Detect which cell encompasses the target text, then output its [X, Y] center coordinate. 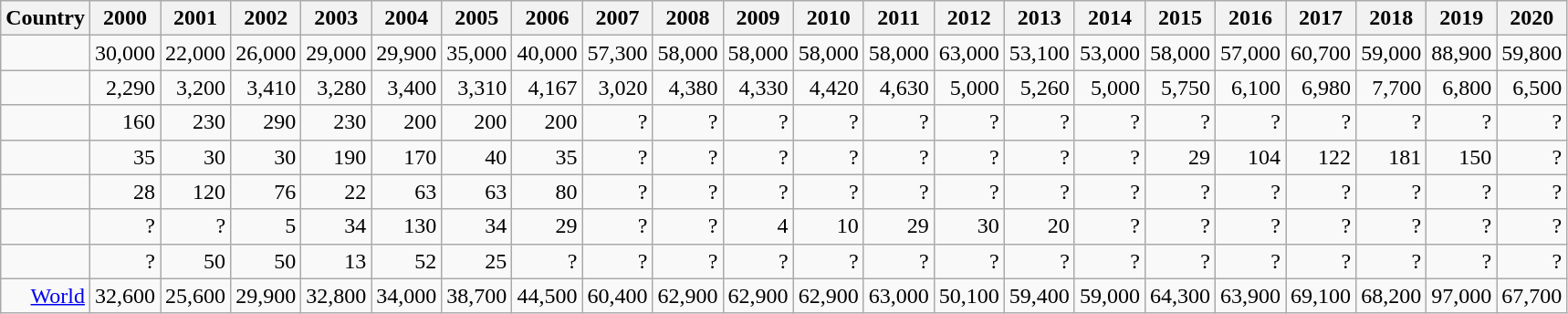
4 [758, 226]
44,500 [548, 296]
104 [1250, 157]
2017 [1322, 18]
97,000 [1462, 296]
25,600 [195, 296]
6,800 [1462, 88]
35,000 [476, 53]
69,100 [1322, 296]
3,200 [195, 88]
181 [1391, 157]
64,300 [1179, 296]
130 [407, 226]
30,000 [124, 53]
4,420 [829, 88]
29,000 [336, 53]
3,410 [267, 88]
4,630 [898, 88]
26,000 [267, 53]
57,000 [1250, 53]
160 [124, 122]
2002 [267, 18]
4,167 [548, 88]
60,700 [1322, 53]
22,000 [195, 53]
2013 [1039, 18]
53,100 [1039, 53]
40 [476, 157]
3,310 [476, 88]
6,500 [1531, 88]
190 [336, 157]
2,290 [124, 88]
63,900 [1250, 296]
2006 [548, 18]
2003 [336, 18]
5,260 [1039, 88]
3,400 [407, 88]
22 [336, 192]
50,100 [969, 296]
4,330 [758, 88]
World [46, 296]
59,400 [1039, 296]
38,700 [476, 296]
2018 [1391, 18]
2001 [195, 18]
68,200 [1391, 296]
7,700 [1391, 88]
20 [1039, 226]
57,300 [617, 53]
170 [407, 157]
5,750 [1179, 88]
2009 [758, 18]
150 [1462, 157]
2012 [969, 18]
13 [336, 261]
5 [267, 226]
120 [195, 192]
3,020 [617, 88]
34,000 [407, 296]
2007 [617, 18]
122 [1322, 157]
2016 [1250, 18]
2004 [407, 18]
2005 [476, 18]
40,000 [548, 53]
2019 [1462, 18]
2020 [1531, 18]
60,400 [617, 296]
2015 [1179, 18]
88,900 [1462, 53]
3,280 [336, 88]
67,700 [1531, 296]
25 [476, 261]
76 [267, 192]
52 [407, 261]
53,000 [1110, 53]
Country [46, 18]
6,980 [1322, 88]
290 [267, 122]
80 [548, 192]
10 [829, 226]
32,800 [336, 296]
32,600 [124, 296]
4,380 [688, 88]
6,100 [1250, 88]
2010 [829, 18]
2000 [124, 18]
59,800 [1531, 53]
2011 [898, 18]
28 [124, 192]
2008 [688, 18]
2014 [1110, 18]
